Provide the (X, Y) coordinate of the cell's center where the given text is located.  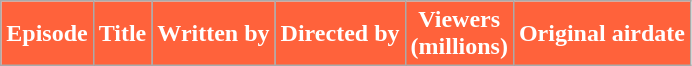
Directed by (340, 34)
Original airdate (602, 34)
Viewers(millions) (459, 34)
Episode (47, 34)
Written by (214, 34)
Title (122, 34)
